Output the [X, Y] coordinate of the center of the cell containing the given text.  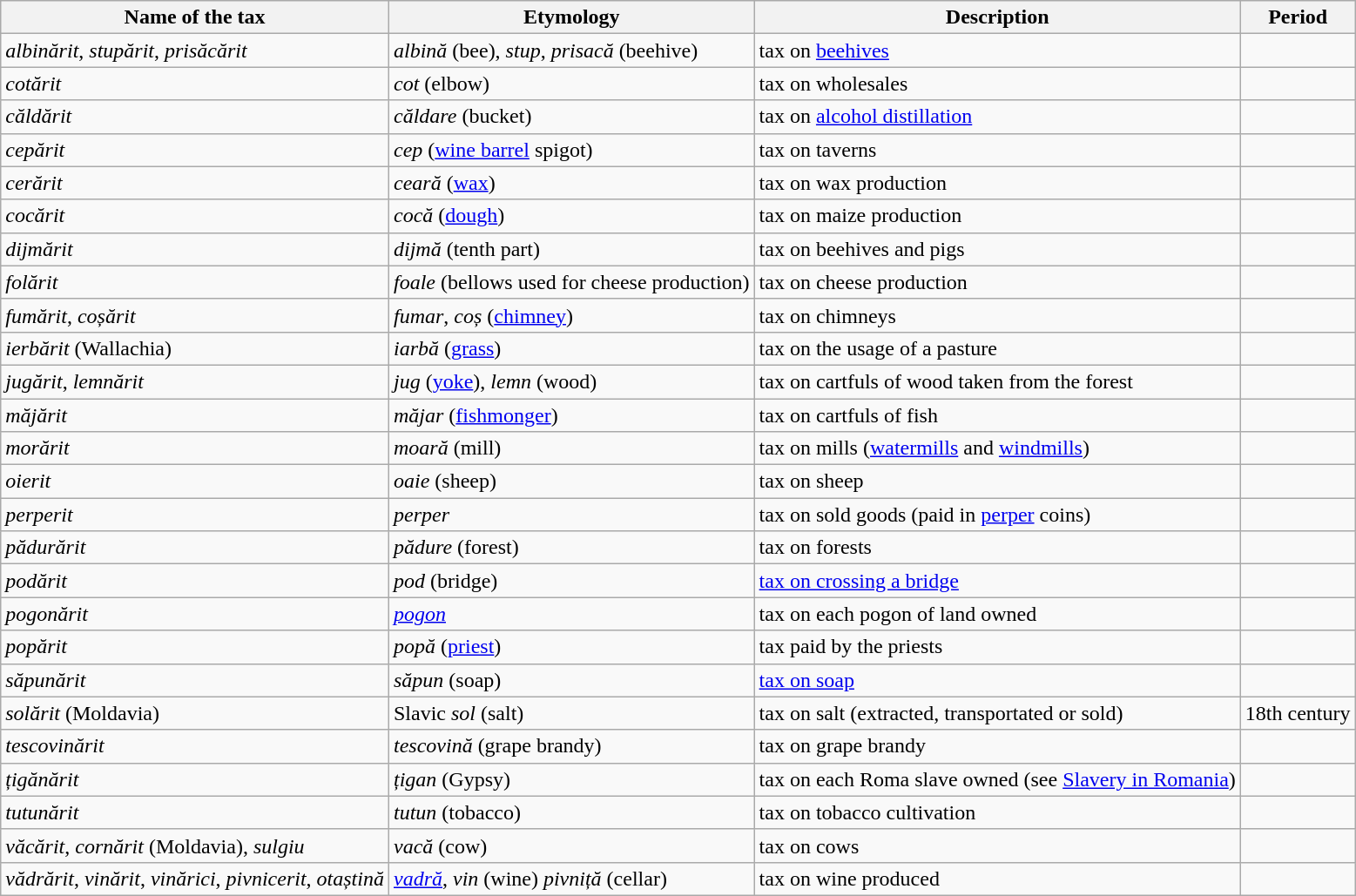
tax on cartfuls of wood taken from the forest [997, 381]
cepărit [195, 150]
tutunărit [195, 812]
iarbă (grass) [571, 348]
tax on the usage of a pasture [997, 348]
pădurărit [195, 548]
tax on wholesales [997, 84]
tax on cows [997, 845]
tax on beehives and pigs [997, 249]
ceară (wax) [571, 183]
măjar (fishmonger) [571, 415]
tescovinărit [195, 746]
cocă (dough) [571, 216]
tax on crossing a bridge [997, 581]
pogon [571, 614]
măjărit [195, 415]
tax on alcohol distillation [997, 117]
Slavic sol (salt) [571, 713]
tax on taverns [997, 150]
tax on each pogon of land owned [997, 614]
perper [571, 515]
podărit [195, 581]
dijmă (tenth part) [571, 249]
pod (bridge) [571, 581]
căldărit [195, 117]
oierit [195, 482]
săpun (soap) [571, 680]
tax paid by the priests [997, 647]
fumar, coș (chimney) [571, 315]
folărit [195, 282]
tutun (tobacco) [571, 812]
cotărit [195, 84]
fumărit, coșărit [195, 315]
tax on wax production [997, 183]
tax on wine produced [997, 879]
Description [997, 17]
jugărit, lemnărit [195, 381]
căldare (bucket) [571, 117]
pogonărit [195, 614]
tescovină (grape brandy) [571, 746]
vacă (cow) [571, 845]
tax on cartfuls of fish [997, 415]
Etymology [571, 17]
cocărit [195, 216]
Name of the tax [195, 17]
tax on salt (extracted, transportated or sold) [997, 713]
cot (elbow) [571, 84]
tax on sold goods (paid in perper coins) [997, 515]
moară (mill) [571, 448]
ierbărit (Wallachia) [195, 348]
tax on maize production [997, 216]
tax on beehives [997, 51]
săpunărit [195, 680]
jug (yoke), lemn (wood) [571, 381]
morărit [195, 448]
vădrărit, vinărit, vinărici, pivnicerit, otaștină [195, 879]
pădure (forest) [571, 548]
tax on sheep [997, 482]
18th century [1298, 713]
Period [1298, 17]
foale (bellows used for cheese production) [571, 282]
țigănărit [195, 779]
popărit [195, 647]
solărit (Moldavia) [195, 713]
oaie (sheep) [571, 482]
tax on soap [997, 680]
vadră, vin (wine) pivniță (cellar) [571, 879]
tax on mills (watermills and windmills) [997, 448]
tax on grape brandy [997, 746]
popă (priest) [571, 647]
tax on each Roma slave owned (see Slavery in Romania) [997, 779]
cep (wine barrel spigot) [571, 150]
tax on cheese production [997, 282]
țigan (Gypsy) [571, 779]
cerărit [195, 183]
albinărit, stupărit, prisăcărit [195, 51]
văcărit, cornărit (Moldavia), sulgiu [195, 845]
tax on forests [997, 548]
albină (bee), stup, prisacă (beehive) [571, 51]
tax on tobacco cultivation [997, 812]
perperit [195, 515]
dijmărit [195, 249]
tax on chimneys [997, 315]
